From the cell containing the given text, extract its center point as [x, y] coordinate. 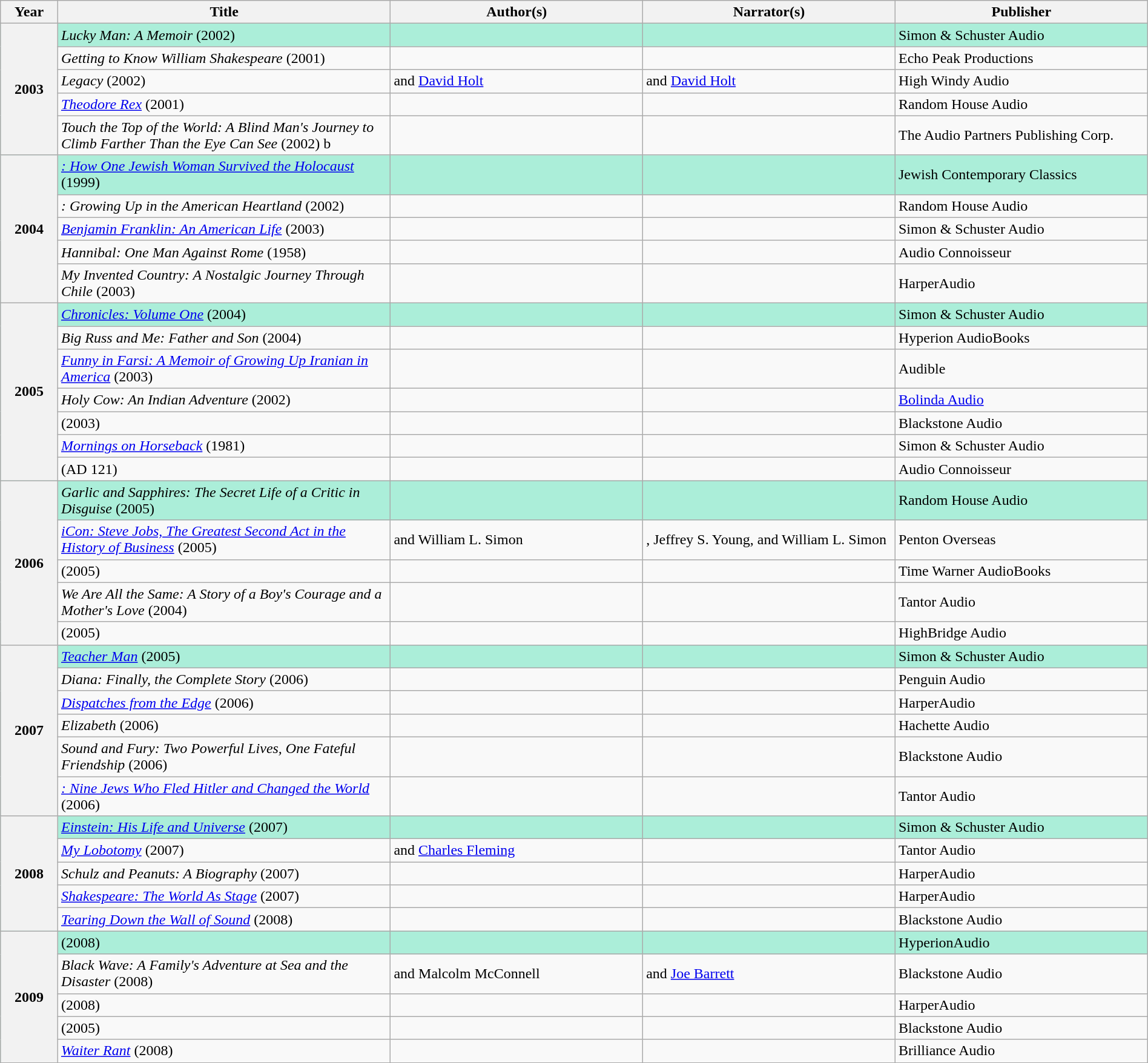
Theodore Rex (2001) [224, 104]
Black Wave: A Family's Adventure at Sea and the Disaster (2008) [224, 973]
Penguin Audio [1021, 679]
Waiter Rant (2008) [224, 1051]
Jewish Contemporary Classics [1021, 174]
HyperionAudio [1021, 943]
Big Russ and Me: Father and Son (2004) [224, 337]
Hannibal: One Man Against Rome (1958) [224, 252]
Bolinda Audio [1021, 400]
Time Warner AudioBooks [1021, 571]
(AD 121) [224, 469]
2004 [29, 229]
Narrator(s) [769, 12]
Garlic and Sapphires: The Secret Life of a Critic in Disguise (2005) [224, 500]
High Windy Audio [1021, 81]
Tearing Down the Wall of Sound (2008) [224, 920]
Audible [1021, 369]
and William L. Simon [517, 540]
Hyperion AudioBooks [1021, 337]
Echo Peak Productions [1021, 58]
My Invented Country: A Nostalgic Journey Through Chile (2003) [224, 283]
Author(s) [517, 12]
Dispatches from the Edge (2006) [224, 702]
and Charles Fleming [517, 851]
Mornings on Horseback (1981) [224, 446]
Brilliance Audio [1021, 1051]
Publisher [1021, 12]
Title [224, 12]
(2003) [224, 423]
Teacher Man (2005) [224, 656]
Sound and Fury: Two Powerful Lives, One Fateful Friendship (2006) [224, 757]
and Malcolm McConnell [517, 973]
: How One Jewish Woman Survived the Holocaust (1999) [224, 174]
2005 [29, 391]
, Jeffrey S. Young, and William L. Simon [769, 540]
Year [29, 12]
Lucky Man: A Memoir (2002) [224, 35]
Getting to Know William Shakespeare (2001) [224, 58]
Penton Overseas [1021, 540]
Hachette Audio [1021, 725]
We Are All the Same: A Story of a Boy's Courage and a Mother's Love (2004) [224, 602]
Benjamin Franklin: An American Life (2003) [224, 229]
Funny in Farsi: A Memoir of Growing Up Iranian in America (2003) [224, 369]
iCon: Steve Jobs, The Greatest Second Act in the History of Business (2005) [224, 540]
My Lobotomy (2007) [224, 851]
Einstein: His Life and Universe (2007) [224, 828]
: Growing Up in the American Heartland (2002) [224, 206]
Schulz and Peanuts: A Biography (2007) [224, 874]
Shakespeare: The World As Stage (2007) [224, 897]
HighBridge Audio [1021, 633]
Chronicles: Volume One (2004) [224, 314]
2006 [29, 563]
2009 [29, 996]
2003 [29, 90]
: Nine Jews Who Fled Hitler and Changed the World (2006) [224, 795]
Holy Cow: An Indian Adventure (2002) [224, 400]
and Joe Barrett [769, 973]
Elizabeth (2006) [224, 725]
2008 [29, 874]
The Audio Partners Publishing Corp. [1021, 136]
2007 [29, 730]
Touch the Top of the World: A Blind Man's Journey to Climb Farther Than the Eye Can See (2002) b [224, 136]
Legacy (2002) [224, 81]
Diana: Finally, the Complete Story (2006) [224, 679]
